Locate the cell with the specified text and output its (X, Y) center coordinate. 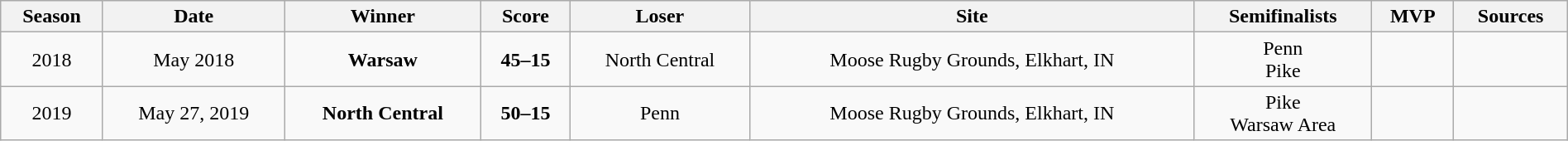
Date (194, 17)
Winner (383, 17)
May 2018 (194, 60)
2018 (52, 60)
Loser (660, 17)
Site (973, 17)
2019 (52, 113)
MVP (1413, 17)
PennPike (1284, 60)
50–15 (526, 113)
Score (526, 17)
45–15 (526, 60)
Warsaw (383, 60)
May 27, 2019 (194, 113)
Sources (1510, 17)
PikeWarsaw Area (1284, 113)
Semifinalists (1284, 17)
Season (52, 17)
Penn (660, 113)
